Locate the cell with the specified text and output its [X, Y] center coordinate. 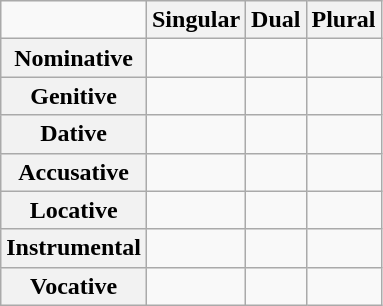
Genitive [74, 96]
Instrumental [74, 248]
Plural [344, 20]
Singular [196, 20]
Nominative [74, 58]
Locative [74, 210]
Dative [74, 134]
Accusative [74, 172]
Vocative [74, 286]
Dual [276, 20]
